Provide the [x, y] coordinate of the cell's center where the given text is located.  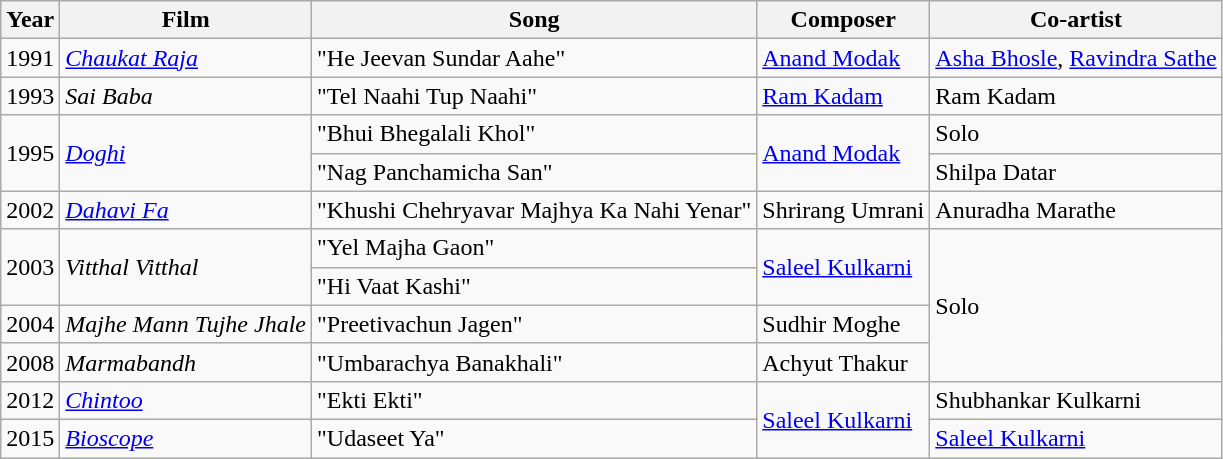
2003 [30, 267]
Shilpa Datar [1076, 172]
Vitthal Vitthal [186, 267]
Year [30, 20]
"Bhui Bhegalali Khol" [534, 134]
Achyut Thakur [844, 362]
Asha Bhosle, Ravindra Sathe [1076, 58]
"Umbarachya Banakhali" [534, 362]
2002 [30, 210]
1993 [30, 96]
Shrirang Umrani [844, 210]
2012 [30, 400]
"He Jeevan Sundar Aahe" [534, 58]
Chaukat Raja [186, 58]
Composer [844, 20]
Majhe Mann Tujhe Jhale [186, 324]
"Tel Naahi Tup Naahi" [534, 96]
"Preetivachun Jagen" [534, 324]
1995 [30, 153]
"Ekti Ekti" [534, 400]
Dahavi Fa [186, 210]
"Khushi Chehryavar Majhya Ka Nahi Yenar" [534, 210]
Bioscope [186, 438]
Doghi [186, 153]
1991 [30, 58]
Co-artist [1076, 20]
"Hi Vaat Kashi" [534, 286]
"Yel Majha Gaon" [534, 248]
Anuradha Marathe [1076, 210]
"Udaseet Ya" [534, 438]
Marmabandh [186, 362]
Film [186, 20]
"Nag Panchamicha San" [534, 172]
Shubhankar Kulkarni [1076, 400]
2004 [30, 324]
Chintoo [186, 400]
Song [534, 20]
2008 [30, 362]
Sai Baba [186, 96]
2015 [30, 438]
Sudhir Moghe [844, 324]
